Scan for the cell matching the given text and deliver its (X, Y) coordinate at center. 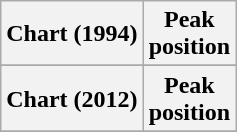
Chart (2012) (72, 98)
Chart (1994) (72, 34)
